Scan for the cell matching the given text and deliver its [x, y] coordinate at center. 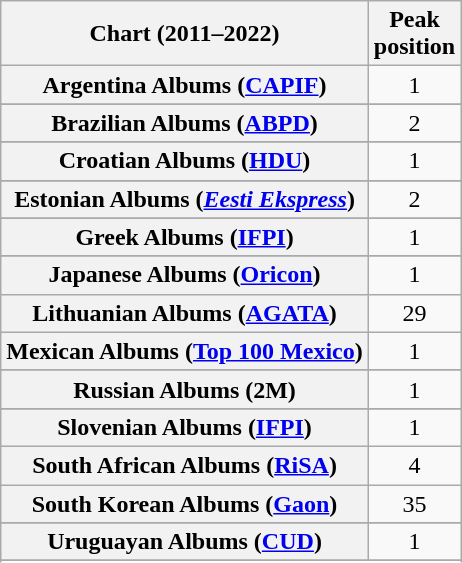
4 [414, 465]
Lithuanian Albums (AGATA) [185, 313]
Croatian Albums (HDU) [185, 161]
Brazilian Albums (ABPD) [185, 123]
South African Albums (RiSA) [185, 465]
Japanese Albums (Oricon) [185, 275]
Peakposition [414, 34]
35 [414, 503]
Russian Albums (2M) [185, 389]
29 [414, 313]
South Korean Albums (Gaon) [185, 503]
Uruguayan Albums (CUD) [185, 542]
Greek Albums (IFPI) [185, 237]
Slovenian Albums (IFPI) [185, 427]
Argentina Albums (CAPIF) [185, 85]
Estonian Albums (Eesti Ekspress) [185, 199]
Chart (2011–2022) [185, 34]
Mexican Albums (Top 100 Mexico) [185, 351]
